Capture the cell that displays the provided text and extract its (x, y) central coordinate. 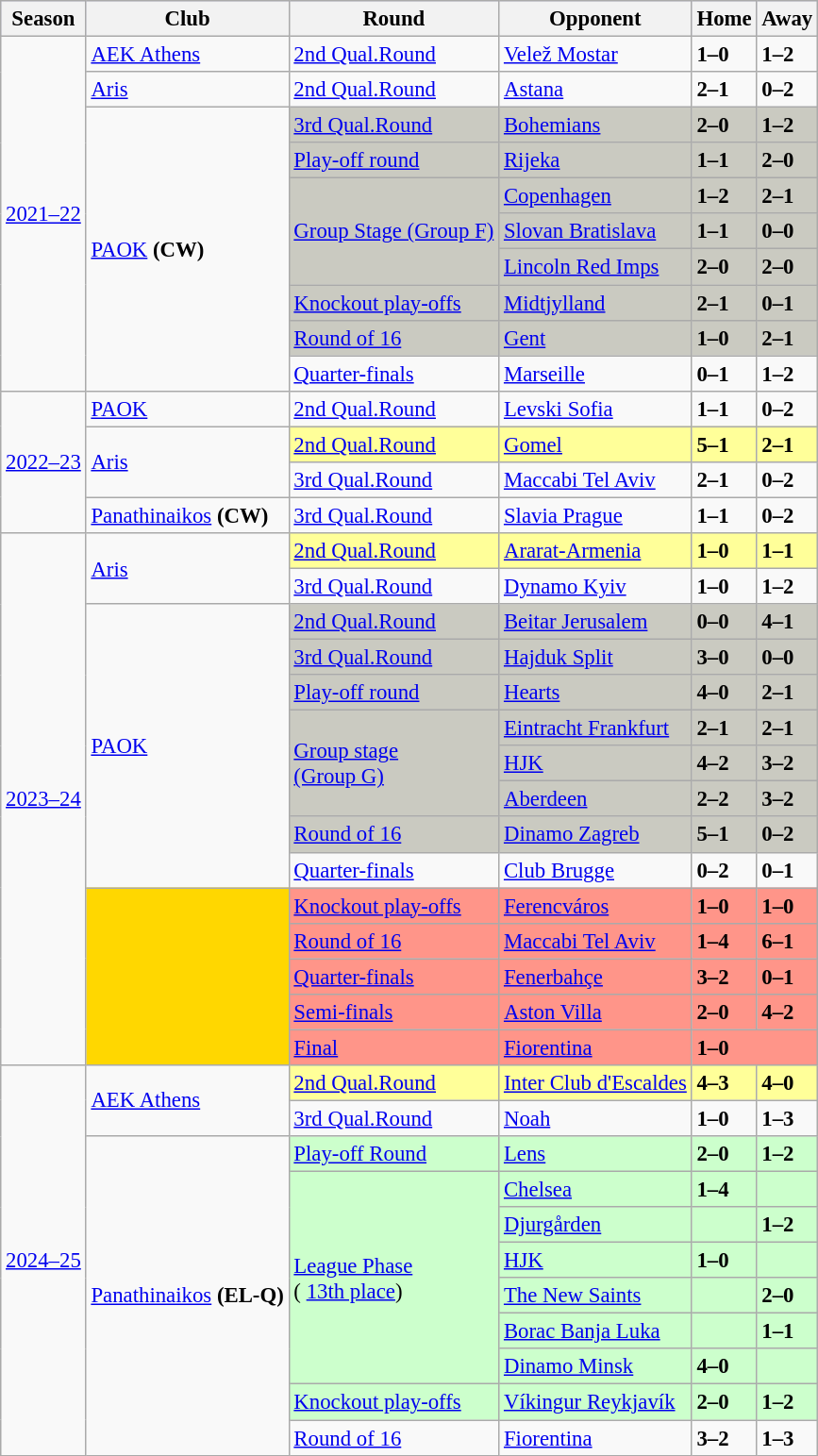
Slovan Bratislava (595, 231)
Panathinaikos (CW) (187, 515)
Aston Villa (595, 1013)
Ararat-Armenia (595, 551)
The New Saints (595, 1296)
Dinamo Minsk (595, 1367)
Víkingur Reykjavík (595, 1402)
Play-off Round (394, 1154)
Levski Sofia (595, 409)
4–3 (725, 1083)
Club Brugge (595, 870)
2022–23 (43, 461)
Eintracht Frankfurt (595, 728)
4–1 (787, 622)
Slavia Prague (595, 515)
Astana (595, 90)
3–0 (725, 658)
Marseille (595, 374)
League Phase( 13th place) (394, 1279)
2021–22 (43, 214)
Group stage(Group G) (394, 764)
Midtjylland (595, 303)
Lincoln Red Imps (595, 267)
Group Stage (Group F) (394, 232)
PAOK (CW) (187, 249)
Chelsea (595, 1190)
Round (394, 19)
Beitar Jerusalem (595, 622)
Ferencváros (595, 906)
Rijeka (595, 160)
Copenhagen (595, 196)
Gent (595, 338)
Hajduk Split (595, 658)
Aberdeen (595, 799)
2024–25 (43, 1261)
Djurgården (595, 1225)
Velež Mostar (595, 55)
Inter Club d'Escaldes (595, 1083)
Semi-finals (394, 1013)
Fenerbahçe (595, 977)
Club (187, 19)
Gomel (595, 444)
Final (394, 1047)
6–1 (787, 941)
Home (725, 19)
Away (787, 19)
Hearts (595, 693)
Lens (595, 1154)
Borac Banja Luka (595, 1331)
2–2 (725, 799)
Panathinaikos (EL-Q) (187, 1296)
Bohemians (595, 126)
2023–24 (43, 799)
Dinamo Zagreb (595, 835)
Opponent (595, 19)
Season (43, 19)
Noah (595, 1118)
Dynamo Kyiv (595, 586)
